Identify which cell holds the provided text, then report its [x, y] central coordinate. 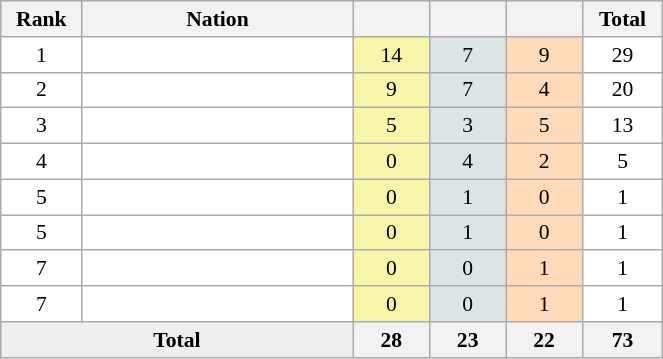
23 [467, 340]
13 [622, 126]
22 [544, 340]
20 [622, 90]
29 [622, 55]
Rank [42, 19]
Nation [218, 19]
14 [391, 55]
73 [622, 340]
28 [391, 340]
